Search for the cell housing the specified text and yield its [x, y] center coordinate. 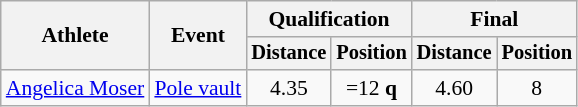
=12 q [371, 88]
4.60 [454, 88]
Qualification [328, 19]
Event [198, 36]
4.35 [288, 88]
Angelica Moser [76, 88]
Athlete [76, 36]
Pole vault [198, 88]
8 [537, 88]
Final [494, 19]
